Provide the (X, Y) coordinate of the cell's center where the given text is located.  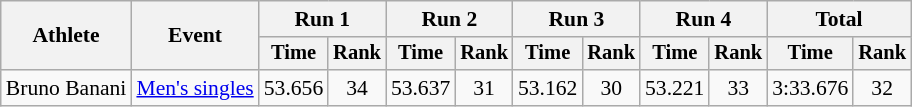
Event (194, 36)
53.637 (420, 88)
Run 4 (704, 19)
Bruno Banani (66, 88)
Men's singles (194, 88)
53.221 (674, 88)
53.656 (294, 88)
31 (484, 88)
34 (357, 88)
32 (882, 88)
53.162 (548, 88)
33 (738, 88)
Run 2 (450, 19)
Run 1 (322, 19)
3:33.676 (810, 88)
Total (839, 19)
Athlete (66, 36)
30 (611, 88)
Run 3 (576, 19)
